Scan for the cell matching the given text and deliver its (X, Y) coordinate at center. 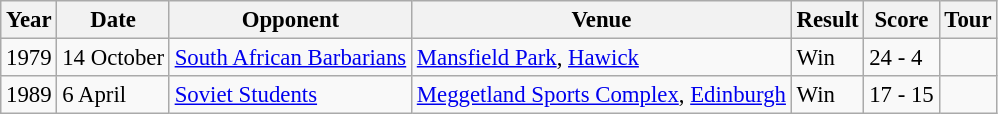
Date (113, 20)
South African Barbarians (290, 58)
Meggetland Sports Complex, Edinburgh (602, 95)
Opponent (290, 20)
Venue (602, 20)
Score (902, 20)
1979 (29, 58)
24 - 4 (902, 58)
17 - 15 (902, 95)
Tour (968, 20)
1989 (29, 95)
6 April (113, 95)
Mansfield Park, Hawick (602, 58)
Year (29, 20)
Result (828, 20)
Soviet Students (290, 95)
14 October (113, 58)
